Find where the given text appears and provide that cell's center as (x, y) coordinate. 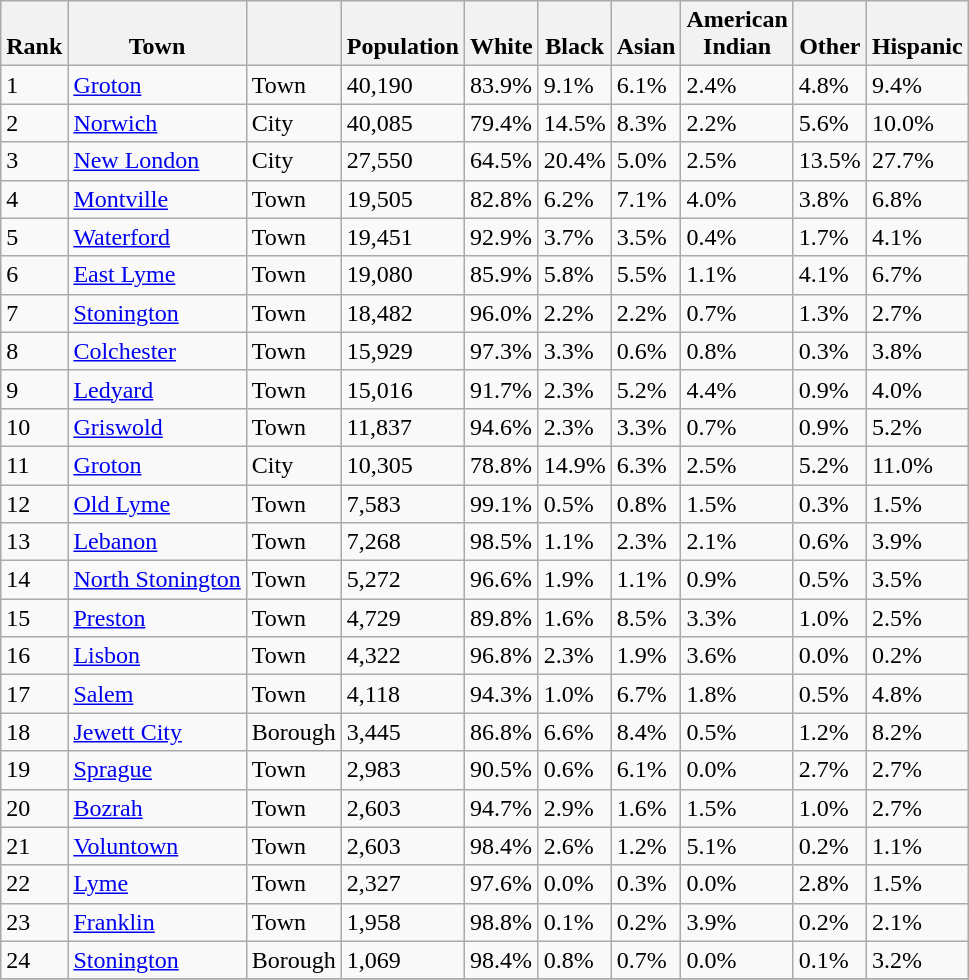
0.4% (737, 237)
5.0% (646, 161)
4.4% (737, 389)
North Stonington (157, 580)
East Lyme (157, 275)
96.8% (501, 656)
Population (402, 34)
Montville (157, 199)
Salem (157, 694)
AmericanIndian (737, 34)
Ledyard (157, 389)
Colchester (157, 351)
10 (34, 427)
5.8% (574, 275)
Asian (646, 34)
Other (830, 34)
Lyme (157, 884)
14.5% (574, 123)
2.4% (737, 85)
40,085 (402, 123)
2,983 (402, 770)
22 (34, 884)
Lebanon (157, 542)
98.8% (501, 922)
3.6% (737, 656)
Lisbon (157, 656)
3,445 (402, 732)
97.3% (501, 351)
Black (574, 34)
5,272 (402, 580)
19,451 (402, 237)
27,550 (402, 161)
Rank (34, 34)
2 (34, 123)
1.8% (737, 694)
97.6% (501, 884)
86.8% (501, 732)
Hispanic (917, 34)
19,080 (402, 275)
11.0% (917, 465)
Sprague (157, 770)
91.7% (501, 389)
90.5% (501, 770)
2,327 (402, 884)
6.3% (646, 465)
18,482 (402, 313)
19,505 (402, 199)
6.8% (917, 199)
5.6% (830, 123)
96.0% (501, 313)
Waterford (157, 237)
White (501, 34)
2.9% (574, 808)
17 (34, 694)
98.5% (501, 542)
4,118 (402, 694)
40,190 (402, 85)
15,016 (402, 389)
21 (34, 846)
20 (34, 808)
94.3% (501, 694)
8.3% (646, 123)
83.9% (501, 85)
92.9% (501, 237)
6.2% (574, 199)
4 (34, 199)
1.3% (830, 313)
6 (34, 275)
94.7% (501, 808)
20.4% (574, 161)
Griswold (157, 427)
5.1% (737, 846)
6.6% (574, 732)
1 (34, 85)
96.6% (501, 580)
15 (34, 618)
Voluntown (157, 846)
7 (34, 313)
4,729 (402, 618)
12 (34, 503)
85.9% (501, 275)
7.1% (646, 199)
1.7% (830, 237)
Jewett City (157, 732)
18 (34, 732)
2.8% (830, 884)
1,069 (402, 960)
82.8% (501, 199)
8.5% (646, 618)
Franklin (157, 922)
19 (34, 770)
24 (34, 960)
89.8% (501, 618)
15,929 (402, 351)
99.1% (501, 503)
7,268 (402, 542)
78.8% (501, 465)
5.5% (646, 275)
Bozrah (157, 808)
3 (34, 161)
Norwich (157, 123)
2.6% (574, 846)
Preston (157, 618)
13.5% (830, 161)
13 (34, 542)
11,837 (402, 427)
8.4% (646, 732)
9.1% (574, 85)
94.6% (501, 427)
7,583 (402, 503)
10,305 (402, 465)
Old Lyme (157, 503)
1,958 (402, 922)
16 (34, 656)
3.7% (574, 237)
9.4% (917, 85)
3.2% (917, 960)
11 (34, 465)
5 (34, 237)
New London (157, 161)
27.7% (917, 161)
8.2% (917, 732)
10.0% (917, 123)
64.5% (501, 161)
79.4% (501, 123)
14 (34, 580)
23 (34, 922)
4,322 (402, 656)
14.9% (574, 465)
8 (34, 351)
9 (34, 389)
